Extract the [X, Y] coordinate from the center of the cell holding the provided text.  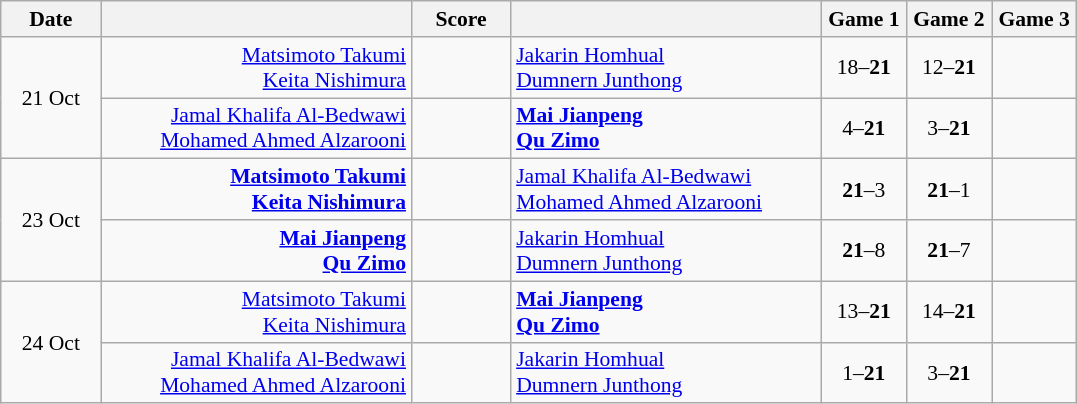
Game 2 [948, 19]
21 Oct [51, 98]
12–21 [948, 68]
21–7 [948, 250]
Date [51, 19]
Score [461, 19]
14–21 [948, 312]
18–21 [864, 68]
13–21 [864, 312]
4–21 [864, 128]
23 Oct [51, 220]
Game 3 [1034, 19]
21–3 [864, 190]
1–21 [864, 372]
24 Oct [51, 342]
21–1 [948, 190]
Game 1 [864, 19]
21–8 [864, 250]
